Scan for the cell matching the given text and deliver its (x, y) coordinate at center. 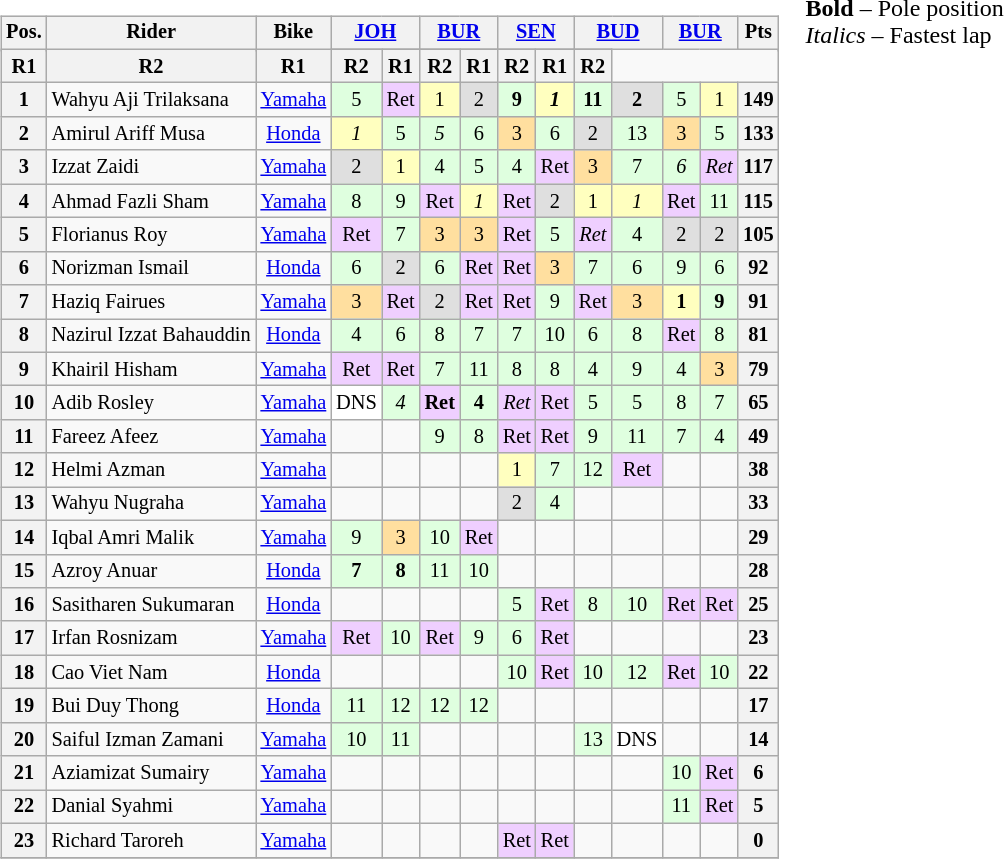
Florianus Roy (152, 235)
Norizman Ismail (152, 268)
Saiful Izman Zamani (152, 739)
Aziamizat Sumairy (152, 773)
29 (758, 537)
105 (758, 235)
79 (758, 369)
Ahmad Fazli Sham (152, 201)
Sasitharen Sukumaran (152, 605)
20 (24, 739)
Izzat Zaidi (152, 167)
65 (758, 403)
115 (758, 201)
133 (758, 134)
Danial Syahmi (152, 807)
Helmi Azman (152, 470)
149 (758, 100)
Nazirul Izzat Bahauddin (152, 336)
25 (758, 605)
Azroy Anuar (152, 571)
0 (758, 840)
Haziq Fairues (152, 302)
Adib Rosley (152, 403)
Fareez Afeez (152, 437)
Pts (758, 33)
28 (758, 571)
21 (24, 773)
Irfan Rosnizam (152, 638)
Cao Viet Nam (152, 672)
Iqbal Amri Malik (152, 537)
38 (758, 470)
Khairil Hisham (152, 369)
Bui Duy Thong (152, 706)
117 (758, 167)
JOH (375, 33)
16 (24, 605)
Bike (294, 33)
SEN (536, 33)
15 (24, 571)
Rider (152, 33)
33 (758, 504)
91 (758, 302)
Richard Taroreh (152, 840)
Amirul Ariff Musa (152, 134)
BUD (618, 33)
49 (758, 437)
Wahyu Nugraha (152, 504)
81 (758, 336)
Wahyu Aji Trilaksana (152, 100)
18 (24, 672)
19 (24, 706)
92 (758, 268)
Pos. (24, 33)
